Identify which cell holds the provided text, then report its [x, y] central coordinate. 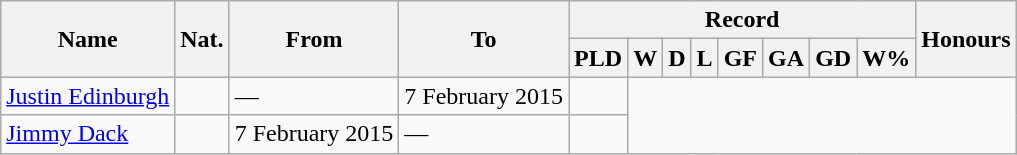
D [677, 58]
Name [88, 39]
From [314, 39]
L [704, 58]
GF [740, 58]
GA [786, 58]
W% [886, 58]
Justin Edinburgh [88, 96]
Jimmy Dack [88, 134]
To [484, 39]
PLD [598, 58]
W [646, 58]
Nat. [202, 39]
Honours [966, 39]
Record [742, 20]
GD [834, 58]
